Output the [x, y] coordinate of the center of the cell containing the given text.  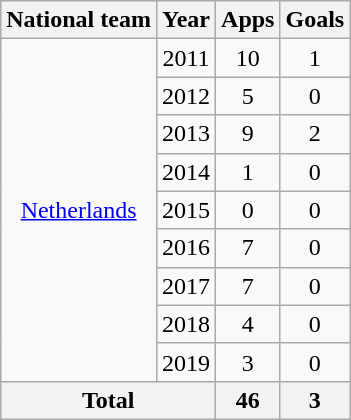
2013 [186, 134]
Year [186, 20]
2019 [186, 362]
2017 [186, 286]
2018 [186, 324]
Total [108, 400]
2016 [186, 248]
2 [315, 134]
5 [248, 96]
2015 [186, 210]
2011 [186, 58]
9 [248, 134]
2014 [186, 172]
10 [248, 58]
4 [248, 324]
Netherlands [79, 210]
Apps [248, 20]
2012 [186, 96]
National team [79, 20]
Goals [315, 20]
46 [248, 400]
